Return the (X, Y) coordinate for the center point of the cell that contains the specified text.  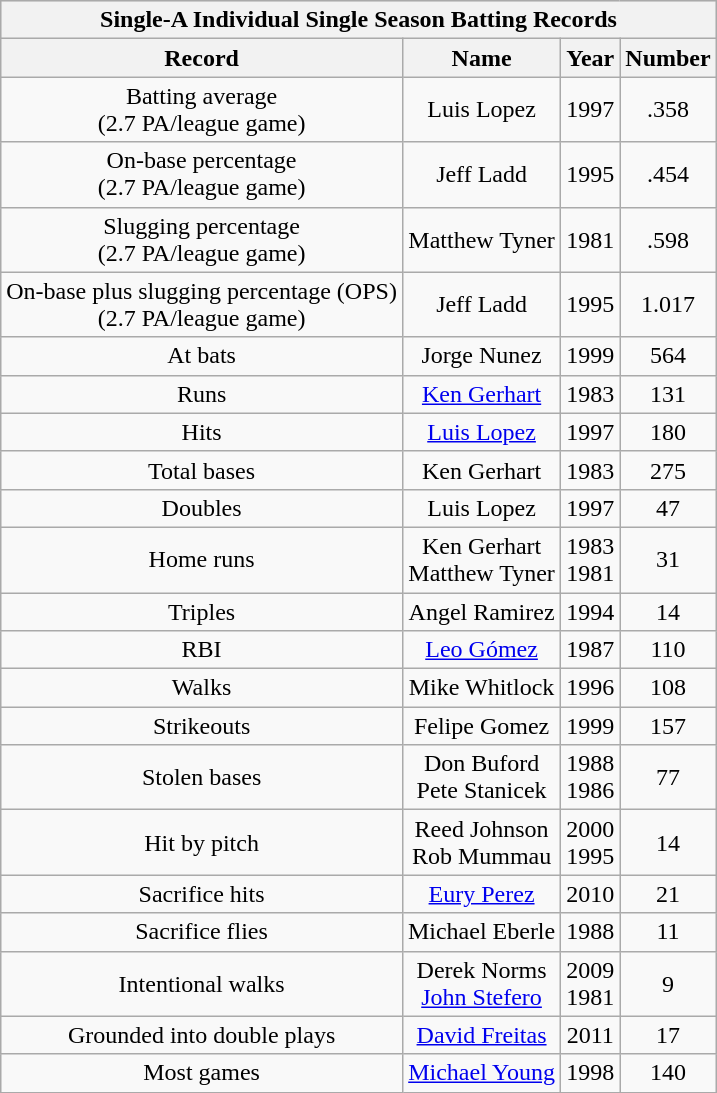
Ken Gerhart Matthew Tyner (481, 560)
Sacrifice hits (202, 894)
Jorge Nunez (481, 356)
At bats (202, 356)
Runs (202, 394)
157 (668, 726)
110 (668, 650)
Matthew Tyner (481, 240)
Home runs (202, 560)
Slugging percentage (2.7 PA/league game) (202, 240)
275 (668, 470)
180 (668, 432)
2009 1981 (590, 984)
David Freitas (481, 1035)
Don Buford Pete Stanicek (481, 778)
1981 (590, 240)
Eury Perez (481, 894)
Intentional walks (202, 984)
108 (668, 688)
17 (668, 1035)
Strikeouts (202, 726)
2011 (590, 1035)
21 (668, 894)
Most games (202, 1073)
On-base plus slugging percentage (OPS) (2.7 PA/league game) (202, 304)
Batting average (2.7 PA/league game) (202, 110)
Reed Johnson Rob Mummau (481, 842)
Total bases (202, 470)
1.017 (668, 304)
RBI (202, 650)
Leo Gómez (481, 650)
Grounded into double plays (202, 1035)
Felipe Gomez (481, 726)
1994 (590, 611)
Record (202, 58)
Angel Ramirez (481, 611)
Michael Young (481, 1073)
Derek Norms John Stefero (481, 984)
Hits (202, 432)
Stolen bases (202, 778)
Mike Whitlock (481, 688)
.358 (668, 110)
1996 (590, 688)
11 (668, 932)
140 (668, 1073)
Walks (202, 688)
1983 1981 (590, 560)
2000 1995 (590, 842)
.598 (668, 240)
1987 (590, 650)
47 (668, 508)
Triples (202, 611)
77 (668, 778)
On-base percentage (2.7 PA/league game) (202, 174)
9 (668, 984)
Doubles (202, 508)
Name (481, 58)
564 (668, 356)
.454 (668, 174)
1988 (590, 932)
Year (590, 58)
Hit by pitch (202, 842)
Sacrifice flies (202, 932)
1998 (590, 1073)
Michael Eberle (481, 932)
131 (668, 394)
1988 1986 (590, 778)
2010 (590, 894)
31 (668, 560)
Number (668, 58)
Single-A Individual Single Season Batting Records (358, 20)
